Scan for the cell matching the given text and deliver its [X, Y] coordinate at center. 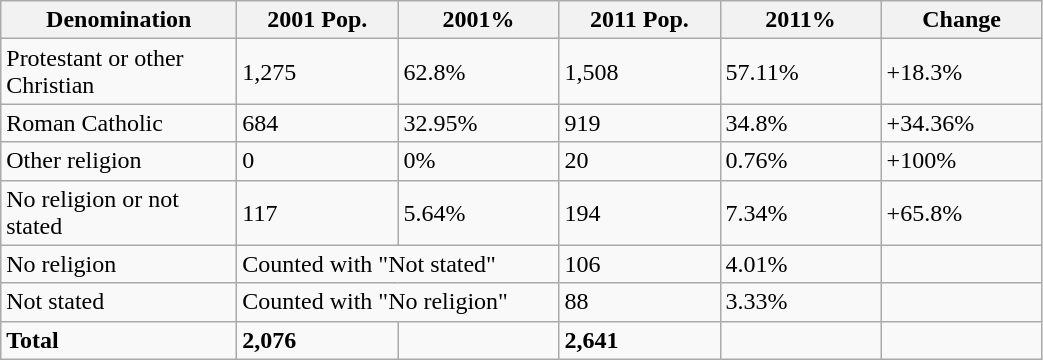
2001 Pop. [318, 20]
2001% [478, 20]
Counted with "No religion" [398, 302]
0.76% [800, 161]
57.11% [800, 72]
3.33% [800, 302]
+65.8% [962, 212]
Roman Catholic [119, 123]
106 [640, 264]
5.64% [478, 212]
0% [478, 161]
34.8% [800, 123]
7.34% [800, 212]
No religion [119, 264]
0 [318, 161]
684 [318, 123]
+18.3% [962, 72]
2011 Pop. [640, 20]
62.8% [478, 72]
Counted with "Not stated" [398, 264]
2,641 [640, 340]
Change [962, 20]
919 [640, 123]
Denomination [119, 20]
Total [119, 340]
1,275 [318, 72]
No religion or not stated [119, 212]
+100% [962, 161]
Not stated [119, 302]
32.95% [478, 123]
194 [640, 212]
+34.36% [962, 123]
88 [640, 302]
20 [640, 161]
117 [318, 212]
Other religion [119, 161]
Protestant or other Christian [119, 72]
1,508 [640, 72]
4.01% [800, 264]
2011% [800, 20]
2,076 [318, 340]
